Scan for the cell matching the given text and deliver its (X, Y) coordinate at center. 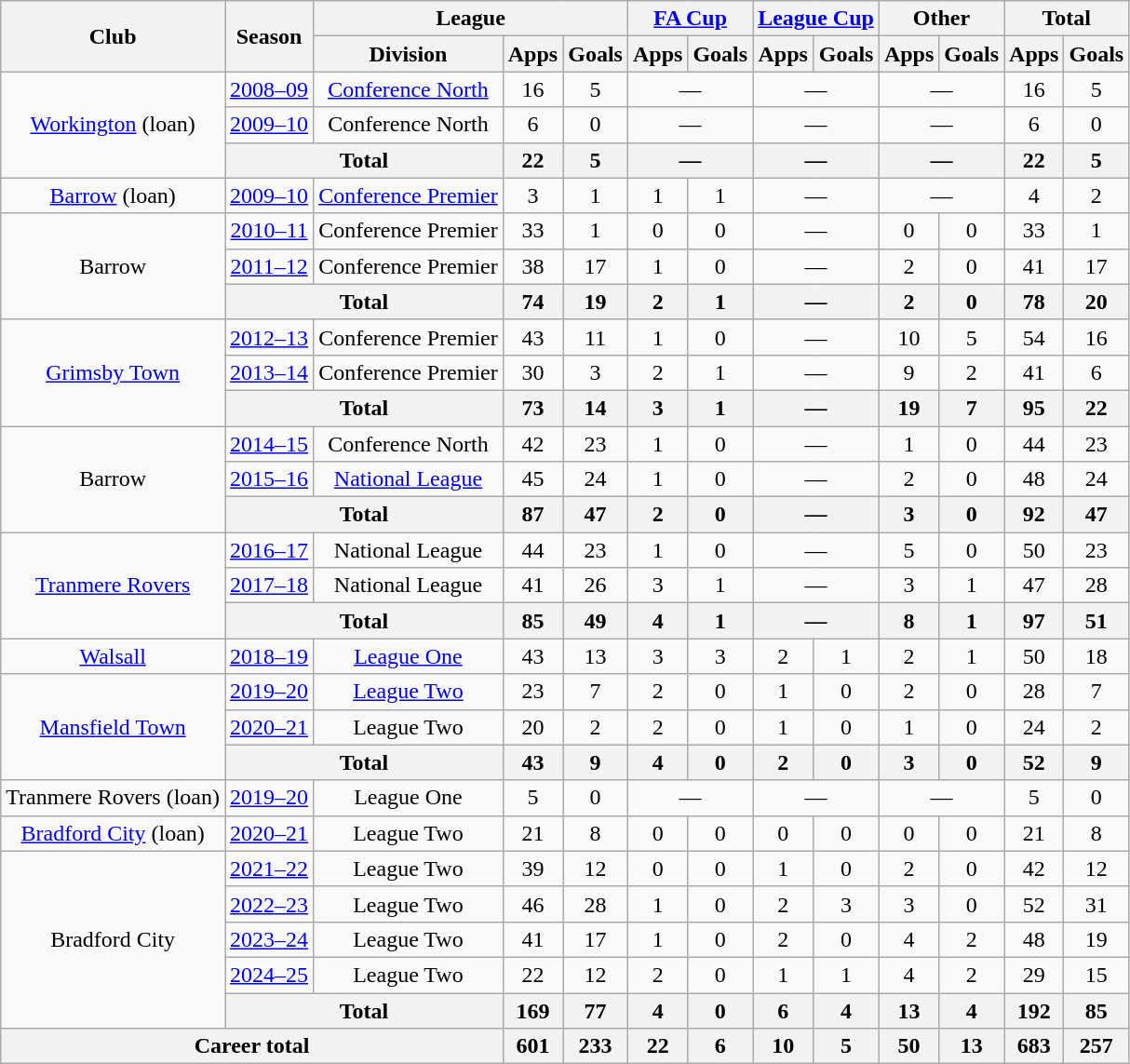
192 (1034, 1010)
683 (1034, 1046)
97 (1034, 621)
Grimsby Town (114, 372)
Bradford City (loan) (114, 833)
FA Cup (690, 19)
95 (1034, 408)
Mansfield Town (114, 727)
38 (532, 266)
46 (532, 904)
Walsall (114, 656)
Tranmere Rovers (114, 586)
Tranmere Rovers (loan) (114, 798)
54 (1034, 337)
Bradford City (114, 939)
11 (596, 337)
League Cup (816, 19)
2021–22 (270, 869)
31 (1096, 904)
League (471, 19)
601 (532, 1046)
2012–13 (270, 337)
92 (1034, 515)
Division (409, 54)
2015–16 (270, 479)
Club (114, 36)
2024–25 (270, 975)
29 (1034, 975)
169 (532, 1010)
Other (941, 19)
51 (1096, 621)
45 (532, 479)
2010–11 (270, 231)
2013–14 (270, 372)
Workington (loan) (114, 125)
15 (1096, 975)
87 (532, 515)
18 (1096, 656)
39 (532, 869)
26 (596, 586)
74 (532, 302)
2018–19 (270, 656)
2008–09 (270, 89)
257 (1096, 1046)
2017–18 (270, 586)
2011–12 (270, 266)
77 (596, 1010)
Career total (252, 1046)
30 (532, 372)
233 (596, 1046)
2016–17 (270, 550)
73 (532, 408)
Barrow (loan) (114, 195)
78 (1034, 302)
14 (596, 408)
2022–23 (270, 904)
2023–24 (270, 939)
Season (270, 36)
2014–15 (270, 444)
49 (596, 621)
